Find where the given text appears and provide that cell's center as (x, y) coordinate. 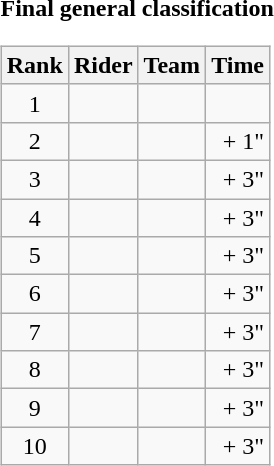
5 (34, 256)
6 (34, 294)
7 (34, 332)
+ 1" (238, 141)
Team (172, 65)
1 (34, 103)
Rank (34, 65)
9 (34, 408)
Time (238, 65)
10 (34, 446)
3 (34, 179)
4 (34, 217)
8 (34, 370)
Rider (103, 65)
2 (34, 141)
